Capture the cell that displays the provided text and extract its (X, Y) central coordinate. 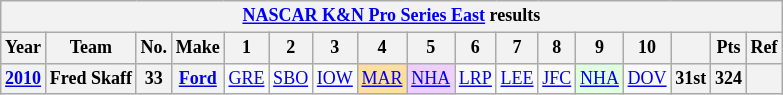
2010 (24, 78)
31st (691, 78)
5 (431, 48)
1 (246, 48)
7 (517, 48)
Make (198, 48)
8 (557, 48)
3 (334, 48)
10 (647, 48)
JFC (557, 78)
GRE (246, 78)
33 (154, 78)
Ref (764, 48)
Pts (729, 48)
Fred Skaff (90, 78)
Ford (198, 78)
4 (382, 48)
Year (24, 48)
NASCAR K&N Pro Series East results (392, 16)
No. (154, 48)
IOW (334, 78)
324 (729, 78)
MAR (382, 78)
LEE (517, 78)
DOV (647, 78)
LRP (475, 78)
SBO (291, 78)
9 (600, 48)
6 (475, 48)
2 (291, 48)
Team (90, 48)
